Pinpoint the cell where the given text exists, returning its (x, y) midpoint coordinate. 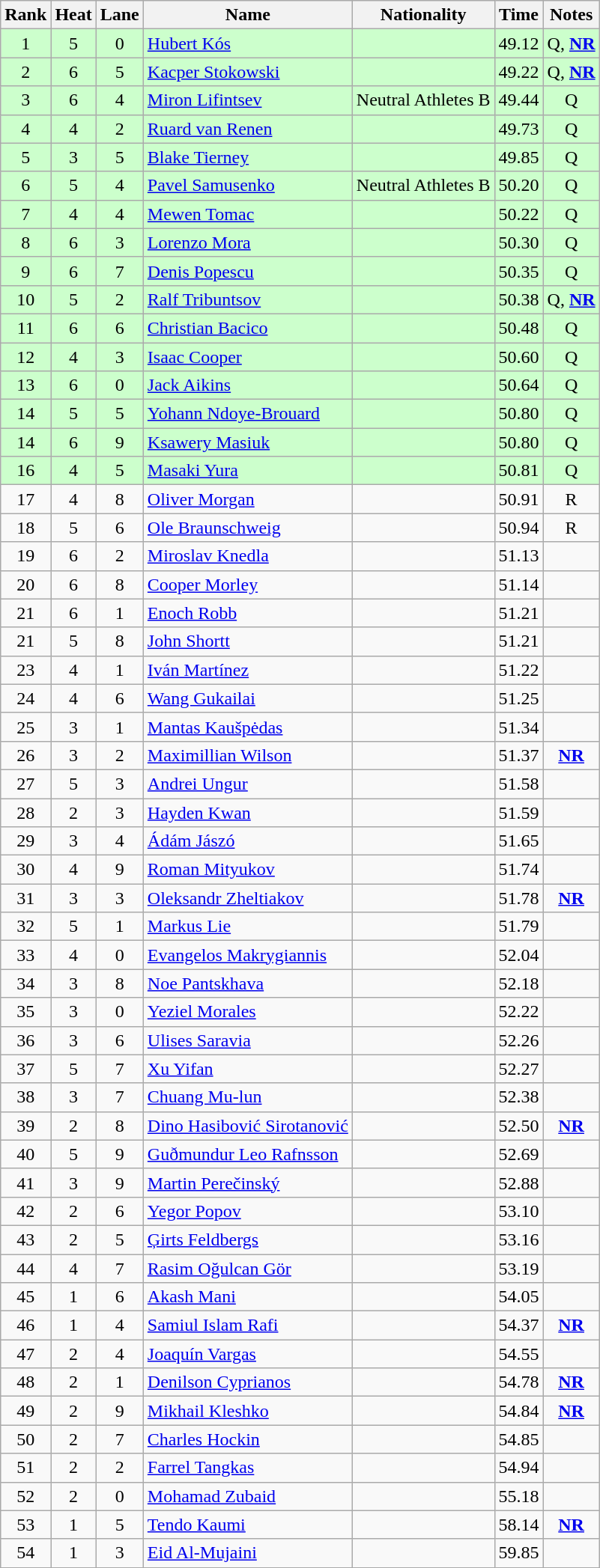
Mewen Tomac (247, 214)
51.34 (518, 727)
Farrel Tangkas (247, 1468)
Yohann Ndoye-Brouard (247, 414)
35 (25, 1012)
54.78 (518, 1382)
47 (25, 1354)
Joaquín Vargas (247, 1354)
52.18 (518, 983)
Mohamad Zubaid (247, 1496)
Denis Popescu (247, 271)
46 (25, 1326)
33 (25, 955)
Ole Braunschweig (247, 528)
Oleksandr Zheltiakov (247, 898)
Eid Al-Mujaini (247, 1553)
54.85 (518, 1439)
Ruard van Renen (247, 129)
51 (25, 1468)
16 (25, 471)
Martin Perečinský (247, 1183)
54 (25, 1553)
Xu Yifan (247, 1069)
52.04 (518, 955)
52.69 (518, 1154)
Mantas Kaušpėdas (247, 727)
32 (25, 927)
Isaac Cooper (247, 357)
53.10 (518, 1211)
53.16 (518, 1239)
26 (25, 755)
50.91 (518, 499)
49.22 (518, 72)
50.38 (518, 299)
52 (25, 1496)
Masaki Yura (247, 471)
19 (25, 556)
52.22 (518, 1012)
34 (25, 983)
Maximillian Wilson (247, 755)
Evangelos Makrygiannis (247, 955)
Akash Mani (247, 1297)
50.35 (518, 271)
Lorenzo Mora (247, 242)
53.19 (518, 1269)
Kacper Stokowski (247, 72)
Guðmundur Leo Rafnsson (247, 1154)
51.78 (518, 898)
59.85 (518, 1553)
Jack Aikins (247, 385)
Heat (73, 15)
50.81 (518, 471)
29 (25, 841)
Nationality (423, 15)
51.13 (518, 556)
54.94 (518, 1468)
50.22 (518, 214)
Roman Mityukov (247, 870)
Noe Pantskhava (247, 983)
51.74 (518, 870)
Rasim Oğulcan Gör (247, 1269)
41 (25, 1183)
50.20 (518, 186)
Enoch Robb (247, 613)
Name (247, 15)
27 (25, 784)
Miroslav Knedla (247, 556)
20 (25, 585)
Ģirts Feldbergs (247, 1239)
10 (25, 299)
Yegor Popov (247, 1211)
51.14 (518, 585)
36 (25, 1040)
38 (25, 1097)
Wang Gukailai (247, 698)
Lane (120, 15)
Charles Hockin (247, 1439)
51.22 (518, 670)
50.64 (518, 385)
52.50 (518, 1126)
49.85 (518, 157)
39 (25, 1126)
53 (25, 1525)
45 (25, 1297)
Time (518, 15)
37 (25, 1069)
50.60 (518, 357)
Andrei Ungur (247, 784)
Tendo Kaumi (247, 1525)
49 (25, 1411)
Miron Lifintsev (247, 100)
28 (25, 812)
51.37 (518, 755)
58.14 (518, 1525)
50.94 (518, 528)
54.55 (518, 1354)
30 (25, 870)
54.37 (518, 1326)
Rank (25, 15)
13 (25, 385)
51.65 (518, 841)
52.38 (518, 1097)
54.84 (518, 1411)
Ulises Saravia (247, 1040)
51.58 (518, 784)
40 (25, 1154)
49.73 (518, 129)
50 (25, 1439)
51.79 (518, 927)
Cooper Morley (247, 585)
42 (25, 1211)
Hayden Kwan (247, 812)
54.05 (518, 1297)
Chuang Mu-lun (247, 1097)
Ralf Tribuntsov (247, 299)
43 (25, 1239)
Christian Bacico (247, 328)
52.27 (518, 1069)
49.12 (518, 43)
Pavel Samusenko (247, 186)
Denilson Cyprianos (247, 1382)
55.18 (518, 1496)
44 (25, 1269)
Samiul Islam Rafi (247, 1326)
Ádám Jászó (247, 841)
52.26 (518, 1040)
Dino Hasibović Sirotanović (247, 1126)
11 (25, 328)
Ksawery Masiuk (247, 442)
Yeziel Morales (247, 1012)
Markus Lie (247, 927)
52.88 (518, 1183)
24 (25, 698)
49.44 (518, 100)
Mikhail Kleshko (247, 1411)
50.48 (518, 328)
Iván Martínez (247, 670)
Notes (571, 15)
12 (25, 357)
50.30 (518, 242)
51.59 (518, 812)
25 (25, 727)
51.25 (518, 698)
Blake Tierney (247, 157)
17 (25, 499)
48 (25, 1382)
Oliver Morgan (247, 499)
18 (25, 528)
23 (25, 670)
Hubert Kós (247, 43)
31 (25, 898)
John Shortt (247, 641)
